Pinpoint the cell where the given text exists, returning its (x, y) midpoint coordinate. 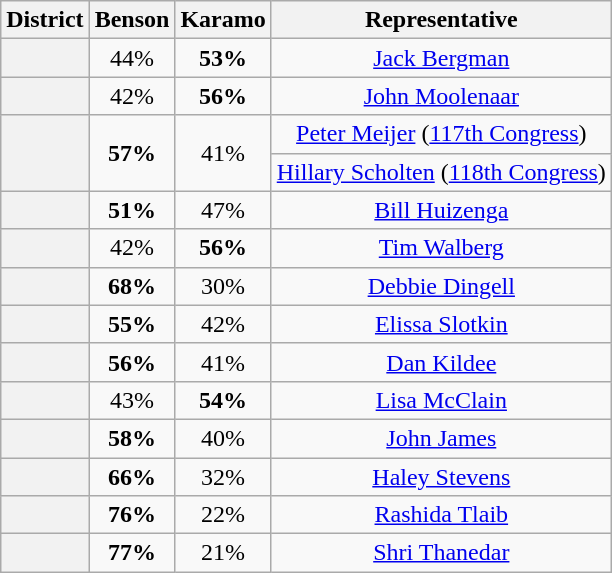
Jack Bergman (441, 58)
Tim Walberg (441, 248)
44% (132, 58)
22% (223, 515)
66% (132, 477)
John James (441, 438)
Benson (132, 20)
43% (132, 400)
Lisa McClain (441, 400)
John Moolenaar (441, 96)
51% (132, 210)
Hillary Scholten (118th Congress) (441, 172)
Dan Kildee (441, 362)
77% (132, 553)
Rashida Tlaib (441, 515)
47% (223, 210)
53% (223, 58)
Haley Stevens (441, 477)
Shri Thanedar (441, 553)
Karamo (223, 20)
54% (223, 400)
21% (223, 553)
Elissa Slotkin (441, 324)
40% (223, 438)
Bill Huizenga (441, 210)
55% (132, 324)
Representative (441, 20)
Peter Meijer (117th Congress) (441, 134)
District (45, 20)
76% (132, 515)
32% (223, 477)
Debbie Dingell (441, 286)
30% (223, 286)
68% (132, 286)
57% (132, 153)
58% (132, 438)
